From the cell containing the given text, extract its center point as (x, y) coordinate. 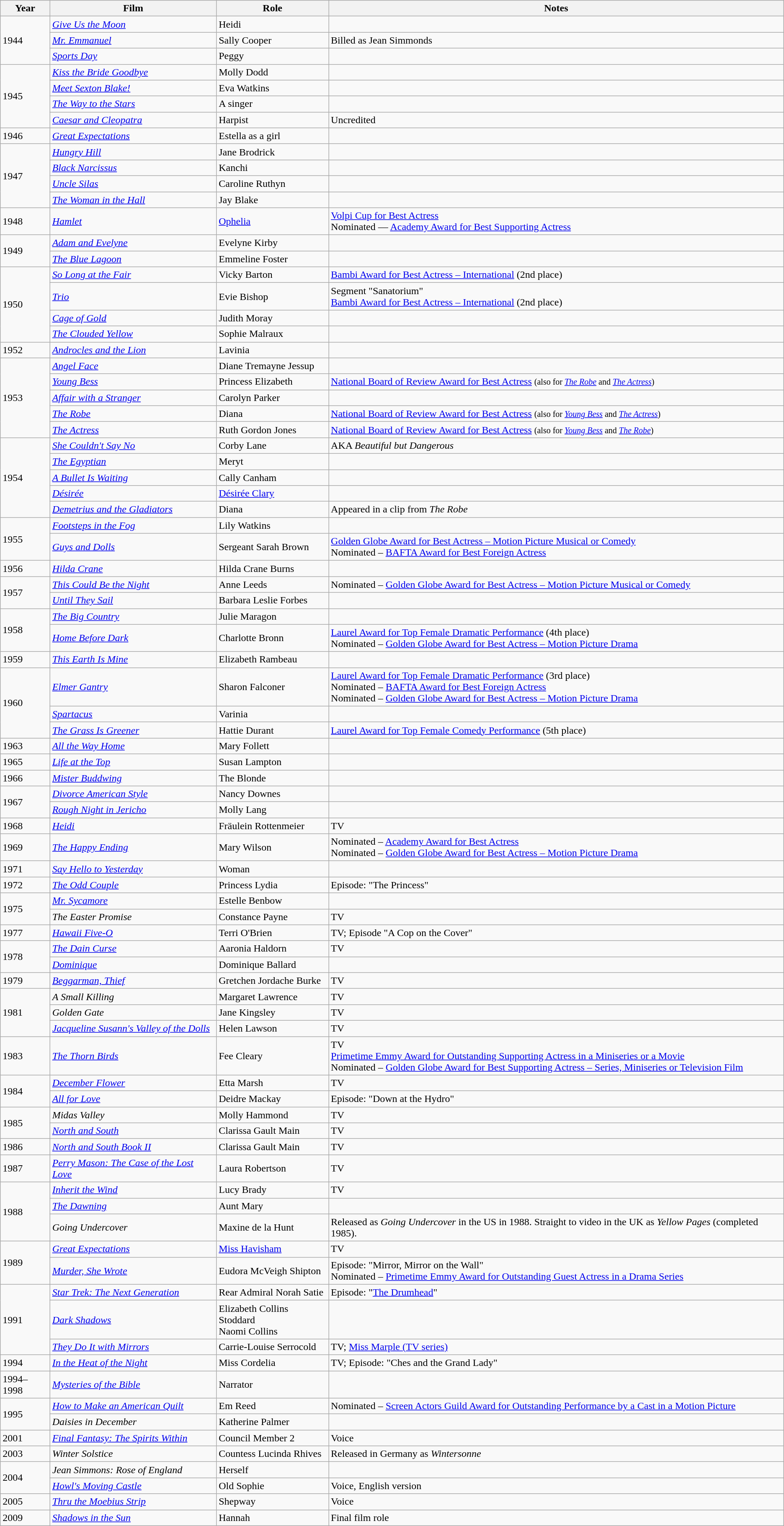
The Blonde (273, 778)
Rear Admiral Norah Satie (273, 1292)
Segment "Sanatorium"Bambi Award for Best Actress – International (2nd place) (556, 297)
Trio (133, 297)
Constance Payne (273, 917)
Beggarman, Thief (133, 980)
Voice, English version (556, 1486)
Kanchi (273, 168)
Give Us the Moon (133, 24)
Elizabeth Rambeau (273, 660)
Black Narcissus (133, 168)
Old Sophie (273, 1486)
Désirée Clary (273, 494)
Jacqueline Susann's Valley of the Dolls (133, 1028)
Hattie Durant (273, 730)
In the Heat of the Night (133, 1363)
Aunt Mary (273, 1206)
Episode: "The Drumhead" (556, 1292)
Terri O'Brien (273, 933)
Daisies in December (133, 1422)
Midas Valley (133, 1115)
1978 (25, 957)
Herself (273, 1470)
Ophelia (273, 221)
Golden Globe Award for Best Actress – Motion Picture Musical or ComedyNominated – BAFTA Award for Best Foreign Actress (556, 547)
Volpi Cup for Best ActressNominated — Academy Award for Best Supporting Actress (556, 221)
Episode: "The Princess" (556, 885)
Jay Blake (273, 200)
Demetrius and the Gladiators (133, 510)
Affair with a Stranger (133, 398)
Dominique Ballard (273, 965)
1953 (25, 398)
Footsteps in the Fog (133, 525)
1983 (25, 1056)
North and South (133, 1131)
Fee Cleary (273, 1056)
1960 (25, 703)
1989 (25, 1263)
Etta Marsh (273, 1083)
The Robe (133, 414)
Uncle Silas (133, 184)
Sophie Malraux (273, 334)
The Odd Couple (133, 885)
The Clouded Yellow (133, 334)
Deidre Mackay (273, 1099)
Guys and Dolls (133, 547)
Bambi Award for Best Actress – International (2nd place) (556, 275)
Corby Lane (273, 445)
A singer (273, 104)
TV; Episode: "Ches and the Grand Lady" (556, 1363)
Shepway (273, 1502)
Hilda Crane (133, 569)
Role (273, 8)
All the Way Home (133, 746)
Spartacus (133, 714)
Elmer Gantry (133, 687)
Appeared in a clip from The Robe (556, 510)
Adam and Evelyne (133, 243)
Hungry Hill (133, 152)
1981 (25, 1012)
Sports Day (133, 56)
Notes (556, 8)
Laurel Award for Top Female Dramatic Performance (4th place)Nominated – Golden Globe Award for Best Actress – Motion Picture Drama (556, 638)
1954 (25, 477)
The Woman in the Hall (133, 200)
1984 (25, 1091)
Woman (273, 869)
Cage of Gold (133, 318)
Shadows in the Sun (133, 1518)
The Way to the Stars (133, 104)
Princess Lydia (273, 885)
How to Make an American Quilt (133, 1406)
This Earth Is Mine (133, 660)
1949 (25, 251)
1944 (25, 40)
Charlotte Bronn (273, 638)
Caesar and Cleopatra (133, 120)
The Happy Ending (133, 847)
Judith Moray (273, 318)
1994–1998 (25, 1384)
The Thorn Birds (133, 1056)
TV; Miss Marple (TV series) (556, 1347)
Nominated – Academy Award for Best ActressNominated – Golden Globe Award for Best Actress – Motion Picture Drama (556, 847)
Vicky Barton (273, 275)
Désirée (133, 494)
The Egyptian (133, 461)
A Small Killing (133, 996)
Varinia (273, 714)
Life at the Top (133, 762)
Evie Bishop (273, 297)
Julie Maragon (273, 616)
1965 (25, 762)
1977 (25, 933)
Laura Robertson (273, 1168)
2001 (25, 1438)
Carrie-Louise Serrocold (273, 1347)
1968 (25, 826)
Caroline Ruthyn (273, 184)
Ruth Gordon Jones (273, 429)
1947 (25, 176)
Star Trek: The Next Generation (133, 1292)
1955 (25, 539)
The Blue Lagoon (133, 259)
1972 (25, 885)
Jane Brodrick (273, 152)
Eudora McVeigh Shipton (273, 1270)
2009 (25, 1518)
Fräulein Rottenmeier (273, 826)
The Actress (133, 429)
1958 (25, 630)
Episode: "Mirror, Mirror on the Wall"Nominated – Primetime Emmy Award for Outstanding Guest Actress in a Drama Series (556, 1270)
Mr. Emmanuel (133, 40)
Em Reed (273, 1406)
Golden Gate (133, 1012)
Nominated – Screen Actors Guild Award for Outstanding Performance by a Cast in a Motion Picture (556, 1406)
Billed as Jean Simmonds (556, 40)
2005 (25, 1502)
Winter Solstice (133, 1454)
Mister Buddwing (133, 778)
The Dain Curse (133, 949)
She Couldn't Say No (133, 445)
Released in Germany as Wintersonne (556, 1454)
Mary Wilson (273, 847)
So Long at the Fair (133, 275)
December Flower (133, 1083)
The Dawning (133, 1206)
Going Undercover (133, 1228)
1966 (25, 778)
Emmeline Foster (273, 259)
Molly Lang (273, 810)
1994 (25, 1363)
Jean Simmons: Rose of England (133, 1470)
1952 (25, 350)
Maxine de la Hunt (273, 1228)
Princess Elizabeth (273, 382)
1985 (25, 1123)
2004 (25, 1478)
Helen Lawson (273, 1028)
1956 (25, 569)
Howl's Moving Castle (133, 1486)
1959 (25, 660)
1986 (25, 1147)
Androcles and the Lion (133, 350)
Hamlet (133, 221)
Divorce American Style (133, 794)
Mr. Sycamore (133, 901)
Rough Night in Jericho (133, 810)
They Do It with Mirrors (133, 1347)
1948 (25, 221)
All for Love (133, 1099)
Angel Face (133, 366)
Barbara Leslie Forbes (273, 600)
The Easter Promise (133, 917)
National Board of Review Award for Best Actress (also for Young Bess and The Robe) (556, 429)
1957 (25, 592)
A Bullet Is Waiting (133, 477)
This Could Be the Night (133, 585)
Laurel Award for Top Female Comedy Performance (5th place) (556, 730)
Susan Lampton (273, 762)
Miss Cordelia (273, 1363)
1963 (25, 746)
Sally Cooper (273, 40)
Released as Going Undercover in the US in 1988. Straight to video in the UK as Yellow Pages (completed 1985). (556, 1228)
North and South Book II (133, 1147)
Harpist (273, 120)
Young Bess (133, 382)
TV; Episode "A Cop on the Cover" (556, 933)
Katherine Palmer (273, 1422)
Carolyn Parker (273, 398)
Elizabeth Collins StoddardNaomi Collins (273, 1319)
1991 (25, 1319)
Episode: "Down at the Hydro" (556, 1099)
Nancy Downes (273, 794)
Until They Sail (133, 600)
Peggy (273, 56)
Meet Sexton Blake! (133, 88)
Anne Leeds (273, 585)
Molly Hammond (273, 1115)
Sergeant Sarah Brown (273, 547)
1979 (25, 980)
Inherit the Wind (133, 1190)
Aaronia Haldorn (273, 949)
1971 (25, 869)
1988 (25, 1212)
Cally Canham (273, 477)
Sharon Falconer (273, 687)
Uncredited (556, 120)
The Grass Is Greener (133, 730)
1945 (25, 96)
Mary Follett (273, 746)
Final Fantasy: The Spirits Within (133, 1438)
Narrator (273, 1384)
Hilda Crane Burns (273, 569)
The Big Country (133, 616)
Film (133, 8)
Year (25, 8)
Perry Mason: The Case of the Lost Love (133, 1168)
1946 (25, 136)
Diane Tremayne Jessup (273, 366)
Say Hello to Yesterday (133, 869)
National Board of Review Award for Best Actress (also for Young Bess and The Actress) (556, 414)
Dark Shadows (133, 1319)
Hannah (273, 1518)
Estella as a girl (273, 136)
Eva Watkins (273, 88)
Kiss the Bride Goodbye (133, 72)
Murder, She Wrote (133, 1270)
Lucy Brady (273, 1190)
Final film role (556, 1518)
1967 (25, 802)
1950 (25, 304)
Lavinia (273, 350)
Evelyne Kirby (273, 243)
Council Member 2 (273, 1438)
Meryt (273, 461)
National Board of Review Award for Best Actress (also for The Robe and The Actress) (556, 382)
Margaret Lawrence (273, 996)
Miss Havisham (273, 1249)
Countess Lucinda Rhives (273, 1454)
2003 (25, 1454)
Dominique (133, 965)
Gretchen Jordache Burke (273, 980)
Mysteries of the Bible (133, 1384)
Lily Watkins (273, 525)
1975 (25, 909)
1995 (25, 1414)
Nominated – Golden Globe Award for Best Actress – Motion Picture Musical or Comedy (556, 585)
Thru the Moebius Strip (133, 1502)
Estelle Benbow (273, 901)
Hawaii Five-O (133, 933)
1969 (25, 847)
AKA Beautiful but Dangerous (556, 445)
1987 (25, 1168)
Jane Kingsley (273, 1012)
Home Before Dark (133, 638)
Molly Dodd (273, 72)
